Determine the (x, y) coordinate at the center of the cell enclosing the given text.  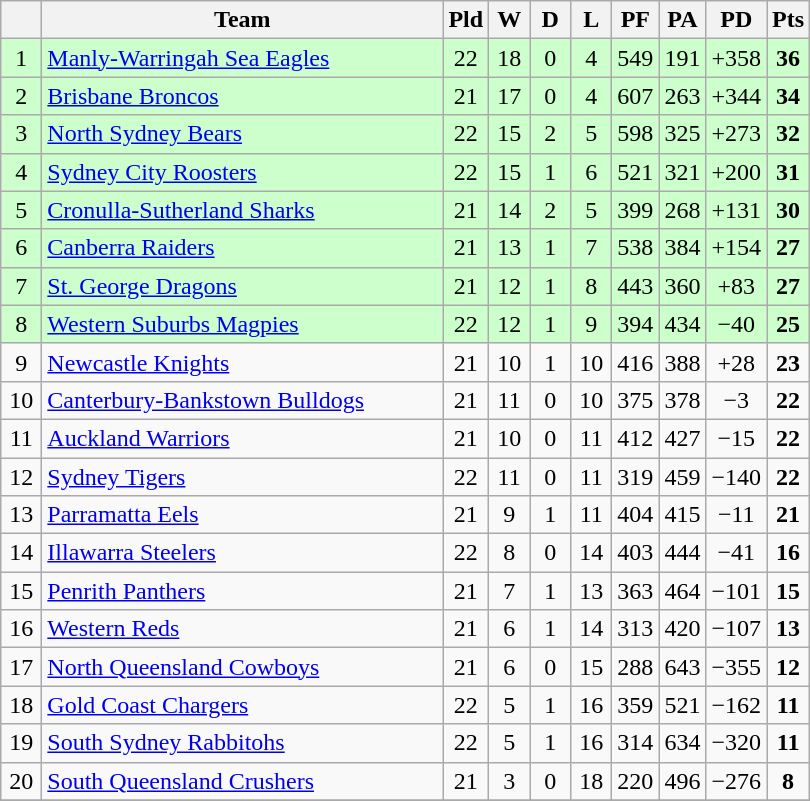
220 (636, 781)
South Queensland Crushers (242, 781)
North Sydney Bears (242, 134)
31 (788, 172)
325 (682, 134)
25 (788, 324)
496 (682, 781)
Western Reds (242, 629)
375 (636, 400)
+200 (736, 172)
32 (788, 134)
Canberra Raiders (242, 248)
363 (636, 591)
36 (788, 58)
319 (636, 477)
−355 (736, 667)
South Sydney Rabbitohs (242, 743)
−40 (736, 324)
−3 (736, 400)
+358 (736, 58)
+131 (736, 210)
34 (788, 96)
399 (636, 210)
−320 (736, 743)
−107 (736, 629)
420 (682, 629)
412 (636, 438)
Auckland Warriors (242, 438)
643 (682, 667)
PD (736, 20)
Newcastle Knights (242, 362)
434 (682, 324)
538 (636, 248)
PA (682, 20)
+83 (736, 286)
607 (636, 96)
263 (682, 96)
416 (636, 362)
−11 (736, 515)
−101 (736, 591)
PF (636, 20)
Pld (466, 20)
268 (682, 210)
598 (636, 134)
+273 (736, 134)
464 (682, 591)
+344 (736, 96)
360 (682, 286)
Gold Coast Chargers (242, 705)
+154 (736, 248)
+28 (736, 362)
359 (636, 705)
Penrith Panthers (242, 591)
−276 (736, 781)
443 (636, 286)
−140 (736, 477)
W (510, 20)
314 (636, 743)
191 (682, 58)
378 (682, 400)
20 (22, 781)
−41 (736, 553)
394 (636, 324)
288 (636, 667)
−162 (736, 705)
30 (788, 210)
St. George Dragons (242, 286)
Team (242, 20)
Pts (788, 20)
427 (682, 438)
Illawarra Steelers (242, 553)
549 (636, 58)
634 (682, 743)
19 (22, 743)
444 (682, 553)
403 (636, 553)
459 (682, 477)
Canterbury-Bankstown Bulldogs (242, 400)
321 (682, 172)
Cronulla-Sutherland Sharks (242, 210)
313 (636, 629)
Sydney City Roosters (242, 172)
388 (682, 362)
Manly-Warringah Sea Eagles (242, 58)
Western Suburbs Magpies (242, 324)
404 (636, 515)
North Queensland Cowboys (242, 667)
D (550, 20)
23 (788, 362)
384 (682, 248)
Sydney Tigers (242, 477)
415 (682, 515)
−15 (736, 438)
Parramatta Eels (242, 515)
Brisbane Broncos (242, 96)
L (592, 20)
